Locate the cell with the specified text and output its [X, Y] center coordinate. 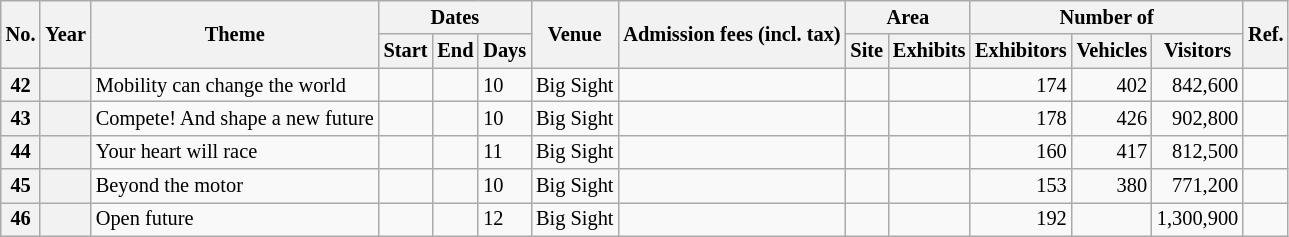
402 [1112, 85]
Number of [1106, 17]
771,200 [1198, 186]
426 [1112, 118]
End [455, 51]
160 [1020, 152]
Days [504, 51]
Exhibits [929, 51]
Ref. [1266, 34]
Venue [574, 34]
11 [504, 152]
45 [21, 186]
44 [21, 152]
Compete! And shape a new future [235, 118]
Vehicles [1112, 51]
1,300,900 [1198, 219]
46 [21, 219]
Exhibitors [1020, 51]
Mobility can change the world [235, 85]
902,800 [1198, 118]
No. [21, 34]
Start [406, 51]
192 [1020, 219]
12 [504, 219]
Theme [235, 34]
417 [1112, 152]
Area [908, 17]
178 [1020, 118]
174 [1020, 85]
Beyond the motor [235, 186]
153 [1020, 186]
Open future [235, 219]
42 [21, 85]
Your heart will race [235, 152]
Site [866, 51]
Dates [455, 17]
380 [1112, 186]
812,500 [1198, 152]
Year [65, 34]
842,600 [1198, 85]
Visitors [1198, 51]
Admission fees (incl. tax) [732, 34]
43 [21, 118]
